Capture the cell that displays the provided text and extract its [X, Y] central coordinate. 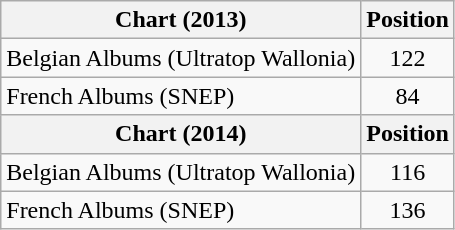
Chart (2014) [181, 134]
Chart (2013) [181, 20]
136 [408, 210]
116 [408, 172]
84 [408, 96]
122 [408, 58]
